Provide the (X, Y) coordinate of the cell's center where the given text is located.  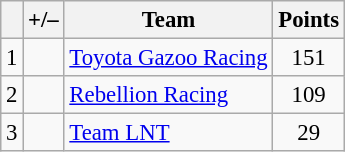
Team LNT (168, 133)
2 (12, 95)
Team (168, 20)
Toyota Gazoo Racing (168, 58)
3 (12, 133)
Rebellion Racing (168, 95)
29 (308, 133)
1 (12, 58)
151 (308, 58)
+/– (44, 20)
109 (308, 95)
Points (308, 20)
